Capture the cell that displays the provided text and extract its (X, Y) central coordinate. 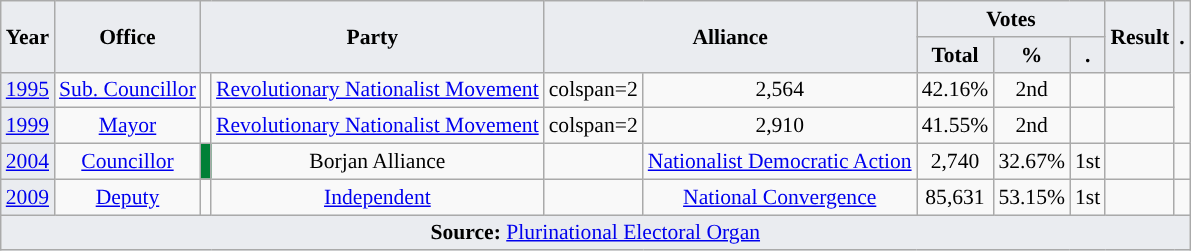
Votes (1012, 19)
Borjan Alliance (378, 162)
85,631 (956, 197)
Result (1140, 36)
42.16% (956, 90)
41.55% (956, 126)
Nationalist Democratic Action (780, 162)
2,740 (956, 162)
53.15% (1032, 197)
Mayor (128, 126)
2004 (28, 162)
Party (372, 36)
2009 (28, 197)
Year (28, 36)
1999 (28, 126)
Independent (378, 197)
Sub. Councillor (128, 90)
2,564 (780, 90)
Councillor (128, 162)
Alliance (730, 36)
2,910 (780, 126)
1995 (28, 90)
Office (128, 36)
32.67% (1032, 162)
Source: Plurinational Electoral Organ (596, 233)
% (1032, 55)
Total (956, 55)
Deputy (128, 197)
National Convergence (780, 197)
